Identify which cell holds the provided text, then report its (x, y) central coordinate. 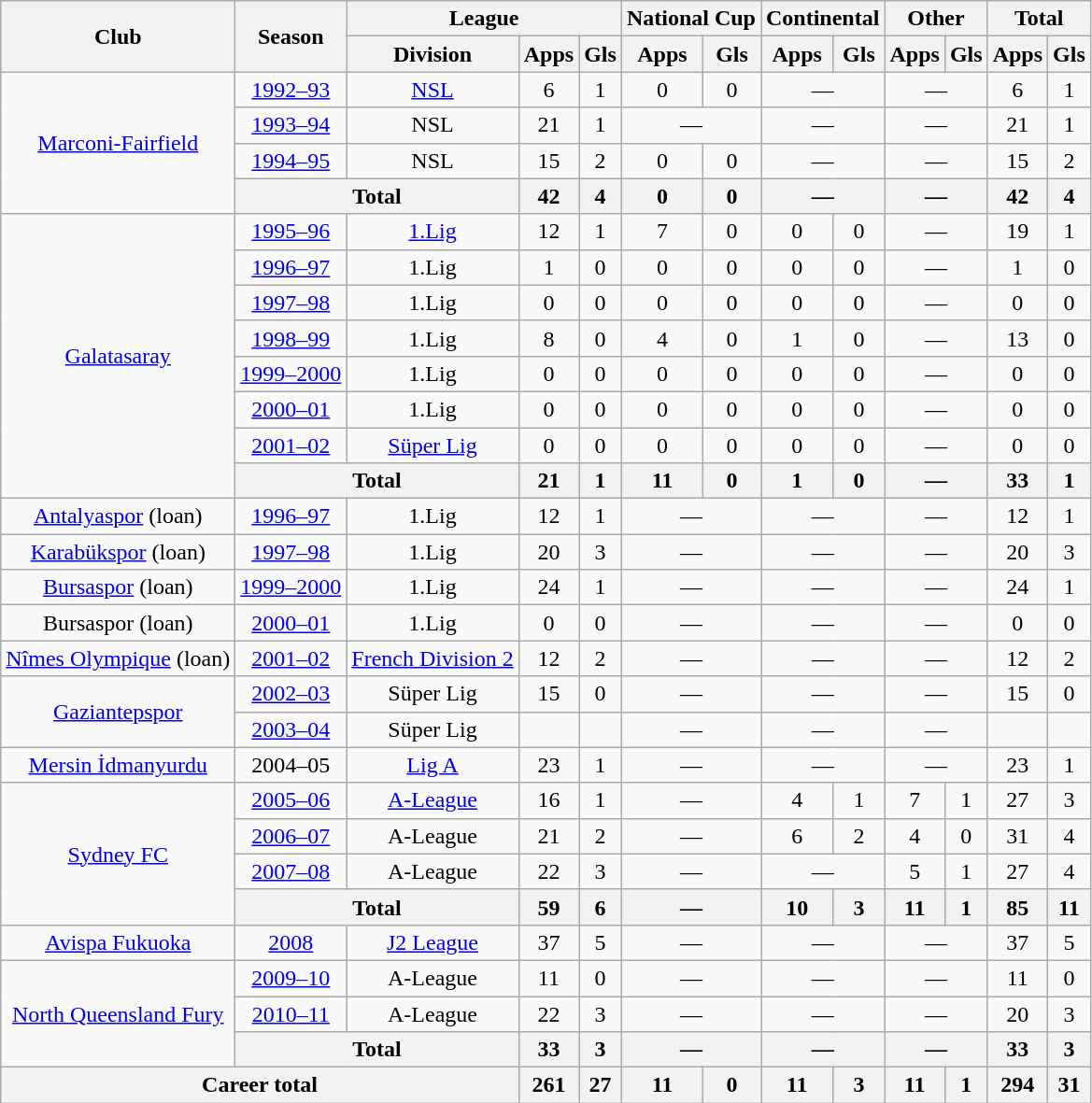
National Cup (691, 19)
Antalyaspor (loan) (118, 516)
Sydney FC (118, 854)
59 (548, 907)
League (484, 19)
1993–94 (291, 125)
Galatasaray (118, 356)
Division (433, 54)
Career total (260, 1085)
Continental (822, 19)
13 (1017, 338)
Other (936, 19)
North Queensland Fury (118, 1013)
French Division 2 (433, 658)
2003–04 (291, 729)
261 (548, 1085)
Gaziantepspor (118, 712)
16 (548, 800)
Season (291, 36)
Marconi-Fairfield (118, 143)
10 (796, 907)
85 (1017, 907)
Mersin İdmanyurdu (118, 765)
Karabükspor (loan) (118, 552)
Avispa Fukuoka (118, 942)
2010–11 (291, 1013)
2009–10 (291, 978)
J2 League (433, 942)
1998–99 (291, 338)
294 (1017, 1085)
Club (118, 36)
Lig A (433, 765)
2004–05 (291, 765)
2006–07 (291, 836)
2007–08 (291, 871)
2002–03 (291, 694)
19 (1017, 232)
2005–06 (291, 800)
8 (548, 338)
Nîmes Olympique (loan) (118, 658)
1992–93 (291, 90)
1995–96 (291, 232)
1994–95 (291, 161)
2008 (291, 942)
